Capture the cell that displays the provided text and extract its (x, y) central coordinate. 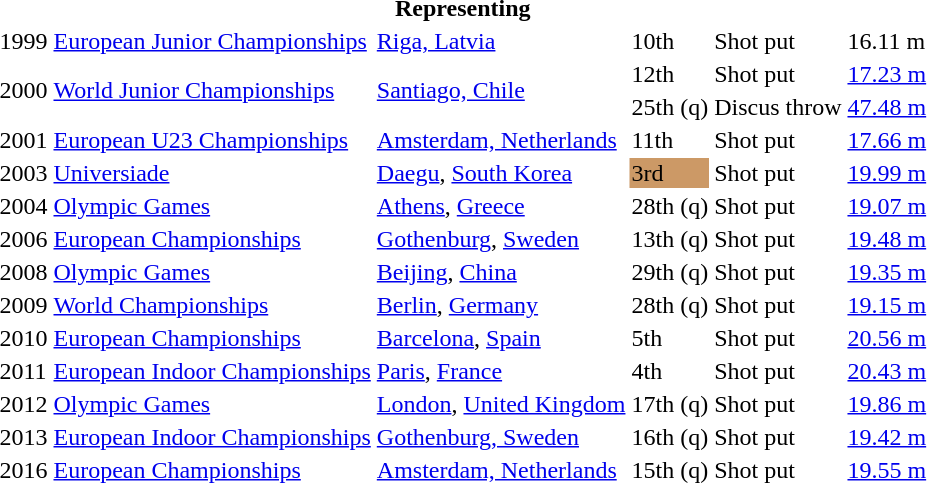
16th (q) (670, 437)
Berlin, Germany (501, 305)
Riga, Latvia (501, 41)
Discus throw (778, 107)
Santiago, Chile (501, 90)
10th (670, 41)
11th (670, 140)
Amsterdam, Netherlands (501, 140)
Beijing, China (501, 272)
European Junior Championships (212, 41)
Paris, France (501, 371)
4th (670, 371)
3rd (670, 173)
European U23 Championships (212, 140)
Athens, Greece (501, 206)
5th (670, 338)
29th (q) (670, 272)
World Junior Championships (212, 90)
13th (q) (670, 239)
London, United Kingdom (501, 404)
World Championships (212, 305)
17th (q) (670, 404)
12th (670, 74)
25th (q) (670, 107)
Barcelona, Spain (501, 338)
Universiade (212, 173)
Daegu, South Korea (501, 173)
